From the cell containing the given text, extract its center point as (X, Y) coordinate. 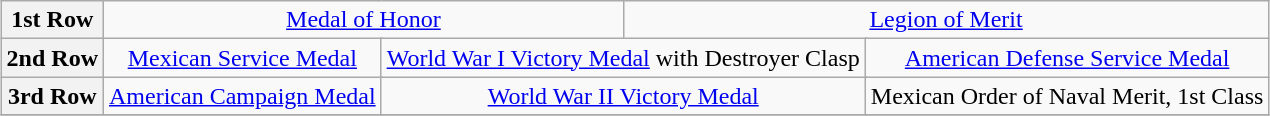
World War I Victory Medal with Destroyer Clasp (623, 58)
Legion of Merit (946, 20)
Medal of Honor (364, 20)
American Defense Service Medal (1067, 58)
1st Row (52, 20)
American Campaign Medal (243, 96)
Mexican Order of Naval Merit, 1st Class (1067, 96)
3rd Row (52, 96)
World War II Victory Medal (623, 96)
2nd Row (52, 58)
Mexican Service Medal (243, 58)
